From the cell containing the given text, extract its center point as (x, y) coordinate. 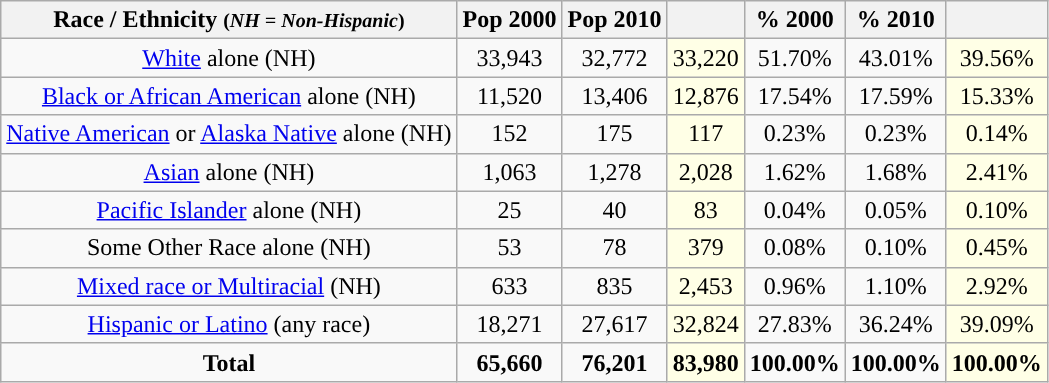
0.96% (794, 286)
12,876 (706, 96)
1,063 (510, 172)
39.56% (996, 58)
152 (510, 134)
0.04% (794, 210)
15.33% (996, 96)
39.09% (996, 324)
1.62% (794, 172)
25 (510, 210)
White alone (NH) (229, 58)
Mixed race or Multiracial (NH) (229, 286)
117 (706, 134)
17.54% (794, 96)
33,943 (510, 58)
Asian alone (NH) (229, 172)
% 2000 (794, 20)
Hispanic or Latino (any race) (229, 324)
18,271 (510, 324)
633 (510, 286)
Pop 2000 (510, 20)
83 (706, 210)
0.14% (996, 134)
27.83% (794, 324)
% 2010 (896, 20)
Pop 2010 (614, 20)
32,772 (614, 58)
Native American or Alaska Native alone (NH) (229, 134)
2,028 (706, 172)
Black or African American alone (NH) (229, 96)
65,660 (510, 362)
51.70% (794, 58)
Total (229, 362)
Pacific Islander alone (NH) (229, 210)
Some Other Race alone (NH) (229, 248)
Race / Ethnicity (NH = Non-Hispanic) (229, 20)
53 (510, 248)
835 (614, 286)
1.68% (896, 172)
33,220 (706, 58)
43.01% (896, 58)
0.08% (794, 248)
379 (706, 248)
2,453 (706, 286)
83,980 (706, 362)
27,617 (614, 324)
40 (614, 210)
36.24% (896, 324)
2.41% (996, 172)
76,201 (614, 362)
1.10% (896, 286)
2.92% (996, 286)
78 (614, 248)
32,824 (706, 324)
0.45% (996, 248)
0.05% (896, 210)
1,278 (614, 172)
175 (614, 134)
13,406 (614, 96)
17.59% (896, 96)
11,520 (510, 96)
